Search for the cell housing the specified text and yield its [X, Y] center coordinate. 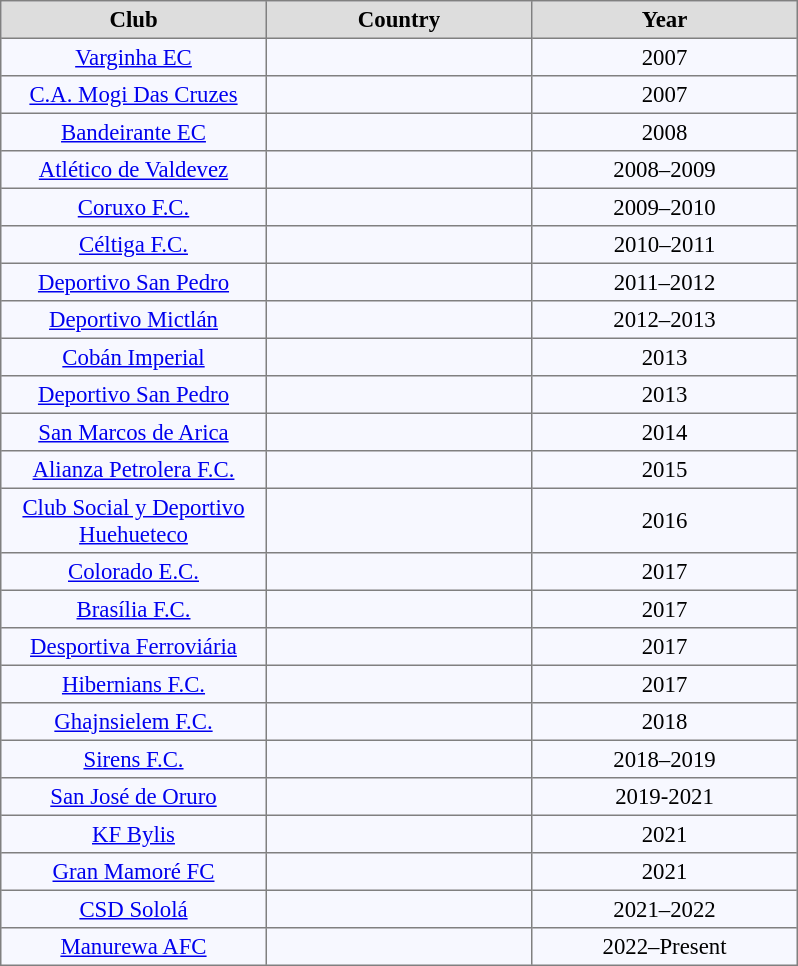
Cobán Imperial [134, 357]
2009–2010 [665, 207]
San Marcos de Arica [134, 432]
Deportivo Mictlán [134, 320]
Hibernians F.C. [134, 684]
Year [665, 20]
Colorado E.C. [134, 572]
Bandeirante EC [134, 132]
Desportiva Ferroviária [134, 647]
Sirens F.C. [134, 759]
2014 [665, 432]
2011–2012 [665, 282]
Manurewa AFC [134, 947]
2008–2009 [665, 170]
C.A. Mogi Das Cruzes [134, 95]
Atlético de Valdevez [134, 170]
Club Social y Deportivo Huehueteco [134, 520]
2018 [665, 722]
CSD Sololá [134, 909]
Club [134, 20]
Varginha EC [134, 57]
Country [399, 20]
2012–2013 [665, 320]
Brasília F.C. [134, 609]
San José de Oruro [134, 797]
2018–2019 [665, 759]
Céltiga F.C. [134, 245]
Alianza Petrolera F.C. [134, 470]
Gran Mamoré FC [134, 872]
2010–2011 [665, 245]
KF Bylis [134, 834]
2015 [665, 470]
2022–Present [665, 947]
Coruxo F.C. [134, 207]
2008 [665, 132]
2019-2021 [665, 797]
2021–2022 [665, 909]
Ghajnsielem F.C. [134, 722]
2016 [665, 520]
